Return the (x, y) coordinate for the center point of the cell that contains the specified text.  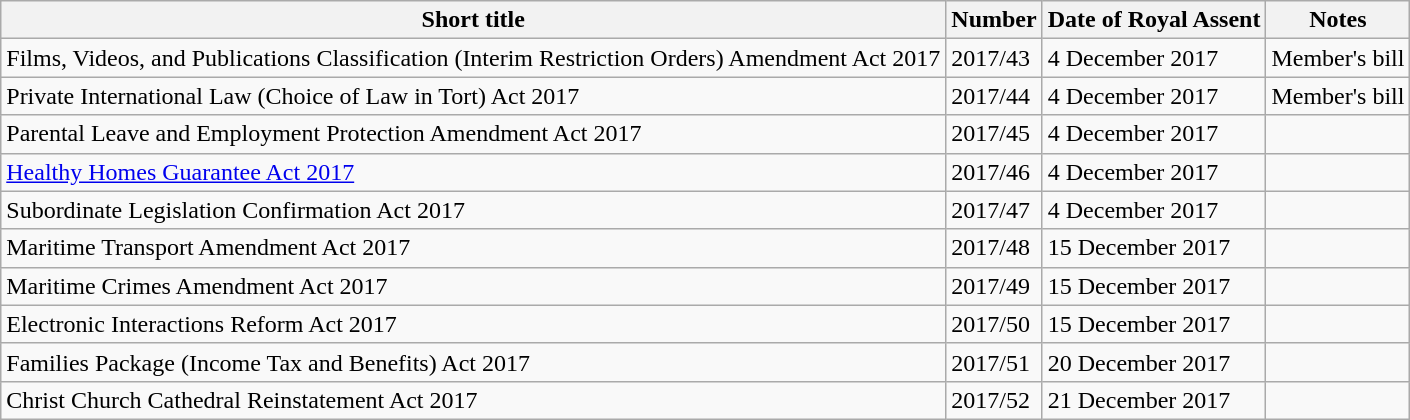
Private International Law (Choice of Law in Tort) Act 2017 (474, 96)
Healthy Homes Guarantee Act 2017 (474, 172)
20 December 2017 (1154, 362)
Maritime Crimes Amendment Act 2017 (474, 286)
Families Package (Income Tax and Benefits) Act 2017 (474, 362)
Short title (474, 20)
2017/50 (994, 324)
2017/47 (994, 210)
Subordinate Legislation Confirmation Act 2017 (474, 210)
2017/45 (994, 134)
Electronic Interactions Reform Act 2017 (474, 324)
2017/49 (994, 286)
Number (994, 20)
Date of Royal Assent (1154, 20)
2017/52 (994, 400)
2017/51 (994, 362)
2017/46 (994, 172)
Maritime Transport Amendment Act 2017 (474, 248)
Christ Church Cathedral Reinstatement Act 2017 (474, 400)
2017/48 (994, 248)
2017/43 (994, 58)
Notes (1338, 20)
Films, Videos, and Publications Classification (Interim Restriction Orders) Amendment Act 2017 (474, 58)
21 December 2017 (1154, 400)
Parental Leave and Employment Protection Amendment Act 2017 (474, 134)
2017/44 (994, 96)
